Extract the [X, Y] coordinate from the center of the cell holding the provided text.  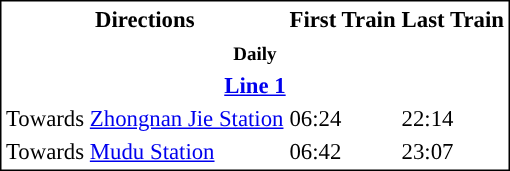
23:07 [452, 151]
Daily [254, 53]
06:24 [342, 119]
22:14 [452, 119]
06:42 [342, 151]
Last Train [452, 19]
Towards Zhongnan Jie Station [144, 119]
Line 1 [254, 85]
First Train [342, 19]
Towards Mudu Station [144, 151]
Directions [144, 19]
